From the cell containing the given text, extract its center point as (x, y) coordinate. 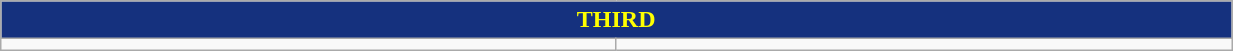
THIRD (616, 20)
